Pinpoint the cell where the given text exists, returning its [x, y] midpoint coordinate. 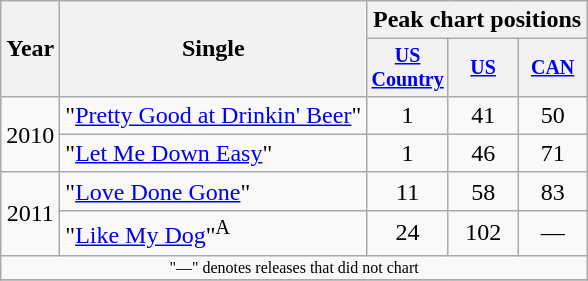
US [482, 68]
"—" denotes releases that did not chart [294, 267]
Single [214, 49]
83 [552, 191]
"Pretty Good at Drinkin' Beer" [214, 115]
CAN [552, 68]
71 [552, 153]
50 [552, 115]
102 [482, 232]
24 [408, 232]
2010 [30, 134]
"Let Me Down Easy" [214, 153]
— [552, 232]
US Country [408, 68]
46 [482, 153]
Peak chart positions [478, 20]
"Love Done Gone" [214, 191]
58 [482, 191]
"Like My Dog"A [214, 232]
41 [482, 115]
11 [408, 191]
2011 [30, 214]
Year [30, 49]
